Locate the cell with the specified text and output its [x, y] center coordinate. 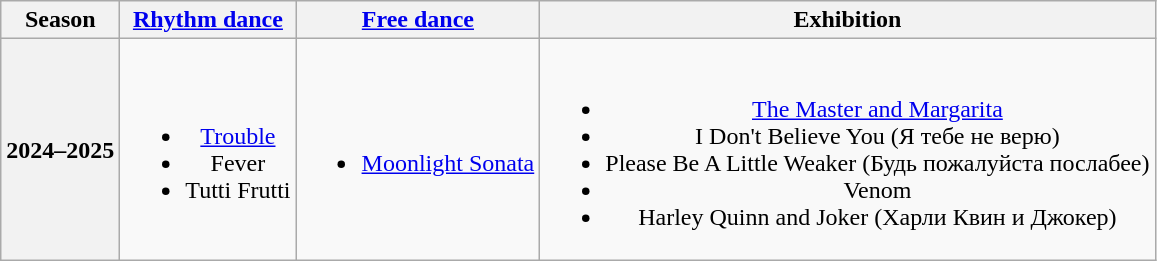
2024–2025 [60, 150]
Moonlight Sonata [418, 150]
TroubleFever Tutti Frutti [208, 150]
Rhythm dance [208, 20]
Exhibition [848, 20]
Free dance [418, 20]
Season [60, 20]
